Locate the cell with the specified text and output its (X, Y) center coordinate. 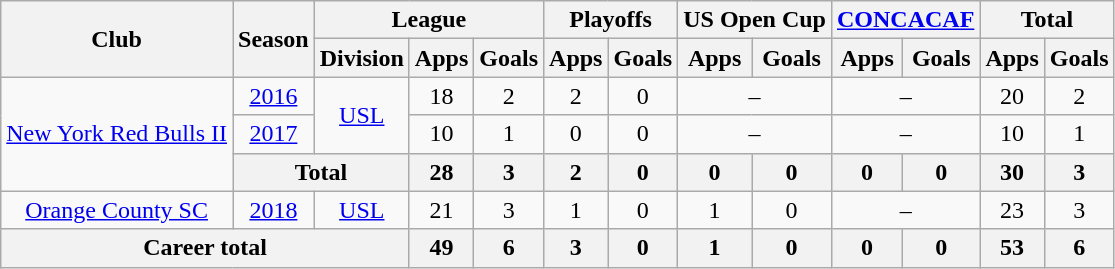
2016 (273, 96)
30 (1012, 172)
CONCACAF (905, 20)
Career total (206, 248)
21 (441, 210)
2017 (273, 134)
Club (117, 39)
28 (441, 172)
Season (273, 39)
Playoffs (611, 20)
20 (1012, 96)
2018 (273, 210)
New York Red Bulls II (117, 134)
League (428, 20)
23 (1012, 210)
49 (441, 248)
US Open Cup (755, 20)
18 (441, 96)
Division (362, 58)
53 (1012, 248)
Orange County SC (117, 210)
